Pinpoint the cell where the given text exists, returning its (x, y) midpoint coordinate. 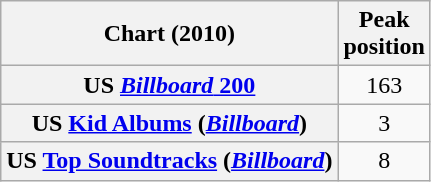
US Top Soundtracks (Billboard) (170, 161)
Chart (2010) (170, 34)
US Billboard 200 (170, 85)
Peakposition (384, 34)
US Kid Albums (Billboard) (170, 123)
163 (384, 85)
8 (384, 161)
3 (384, 123)
